Output the [X, Y] coordinate of the center of the cell containing the given text.  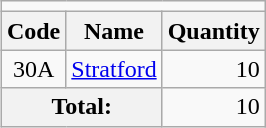
Name [114, 31]
Quantity [214, 31]
Total: [82, 107]
Code [33, 31]
30A [33, 69]
Stratford [114, 69]
